Identify which cell holds the provided text, then report its [x, y] central coordinate. 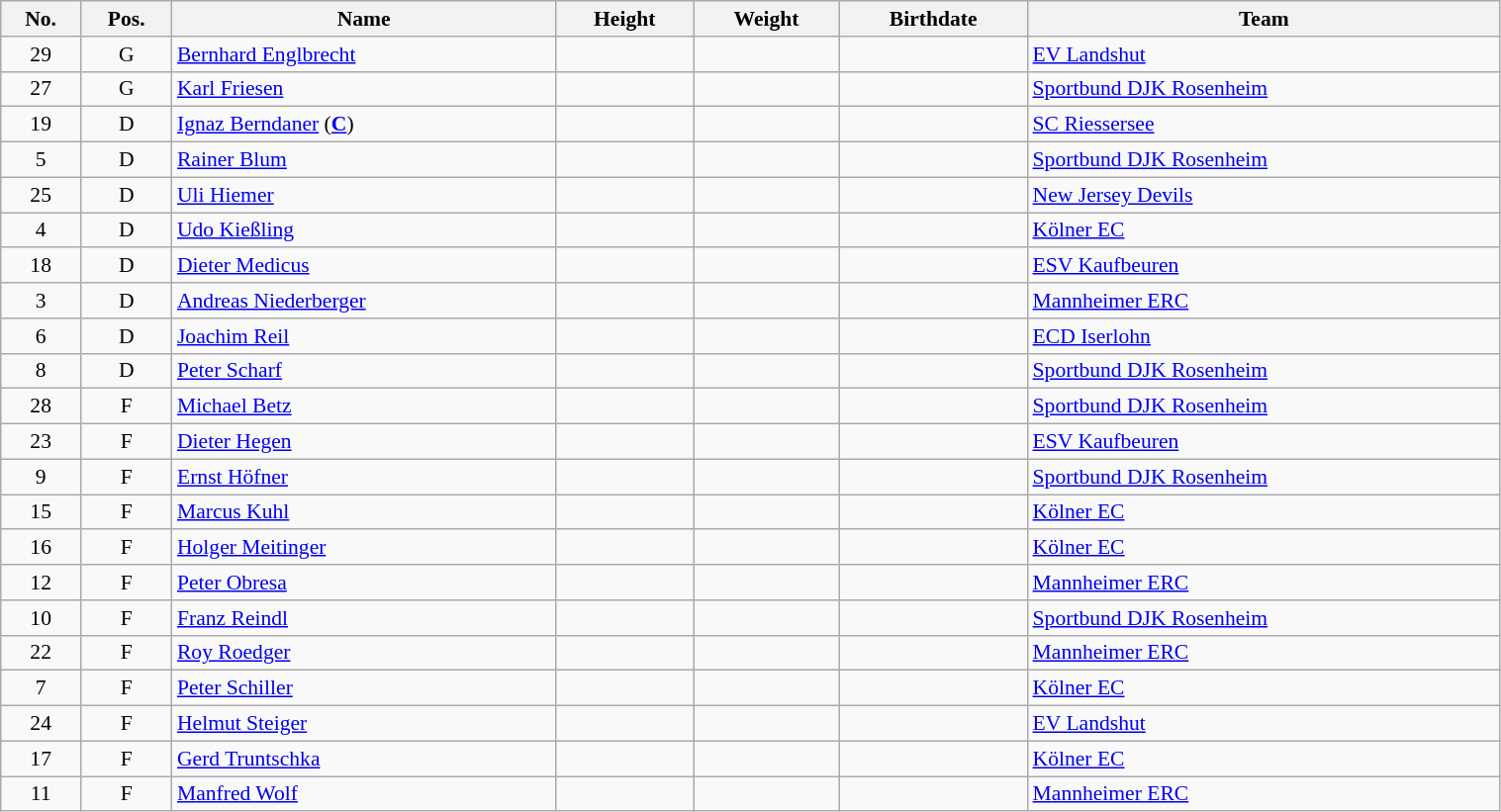
Andreas Niederberger [364, 301]
Name [364, 19]
Karl Friesen [364, 89]
11 [42, 794]
10 [42, 618]
Dieter Hegen [364, 442]
24 [42, 724]
8 [42, 371]
29 [42, 54]
17 [42, 759]
5 [42, 160]
ECD Iserlohn [1265, 336]
16 [42, 548]
27 [42, 89]
Dieter Medicus [364, 266]
25 [42, 195]
Bernhard Englbrecht [364, 54]
28 [42, 406]
19 [42, 125]
23 [42, 442]
22 [42, 653]
15 [42, 512]
Uli Hiemer [364, 195]
Peter Obresa [364, 583]
9 [42, 477]
SC Riessersee [1265, 125]
Helmut Steiger [364, 724]
18 [42, 266]
No. [42, 19]
Ignaz Berndaner (C) [364, 125]
Birthdate [934, 19]
Ernst Höfner [364, 477]
3 [42, 301]
Peter Scharf [364, 371]
Pos. [127, 19]
Height [624, 19]
Weight [766, 19]
Peter Schiller [364, 688]
New Jersey Devils [1265, 195]
Team [1265, 19]
6 [42, 336]
Udo Kießling [364, 230]
7 [42, 688]
Holger Meitinger [364, 548]
Joachim Reil [364, 336]
Franz Reindl [364, 618]
Marcus Kuhl [364, 512]
4 [42, 230]
12 [42, 583]
Manfred Wolf [364, 794]
Roy Roedger [364, 653]
Rainer Blum [364, 160]
Gerd Truntschka [364, 759]
Michael Betz [364, 406]
